From the cell containing the given text, extract its center point as (x, y) coordinate. 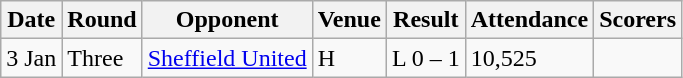
Three (102, 58)
Opponent (227, 20)
Date (32, 20)
Scorers (638, 20)
H (349, 58)
Sheffield United (227, 58)
3 Jan (32, 58)
Attendance (529, 20)
Round (102, 20)
10,525 (529, 58)
L 0 – 1 (426, 58)
Venue (349, 20)
Result (426, 20)
